Identify which cell holds the provided text, then report its (x, y) central coordinate. 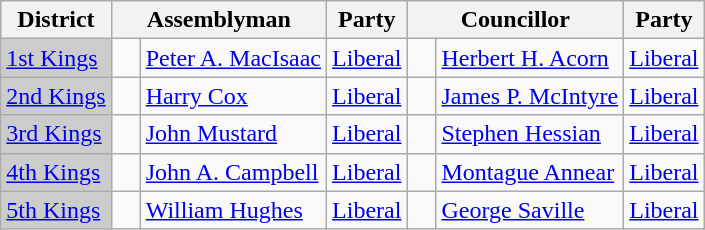
James P. McIntyre (530, 96)
Herbert H. Acorn (530, 58)
Assemblyman (218, 20)
2nd Kings (56, 96)
3rd Kings (56, 134)
Peter A. MacIsaac (233, 58)
Councillor (516, 20)
John Mustard (233, 134)
William Hughes (233, 210)
5th Kings (56, 210)
District (56, 20)
George Saville (530, 210)
Montague Annear (530, 172)
Stephen Hessian (530, 134)
John A. Campbell (233, 172)
Harry Cox (233, 96)
4th Kings (56, 172)
1st Kings (56, 58)
